Capture the cell that displays the provided text and extract its [X, Y] central coordinate. 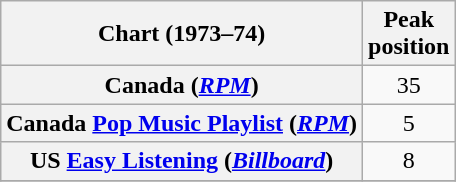
US Easy Listening (Billboard) [182, 161]
Canada (RPM) [182, 85]
5 [409, 123]
35 [409, 85]
Peakposition [409, 34]
Canada Pop Music Playlist (RPM) [182, 123]
Chart (1973–74) [182, 34]
8 [409, 161]
